Pinpoint the cell where the given text exists, returning its (X, Y) midpoint coordinate. 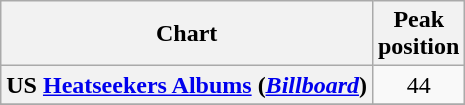
Peakposition (418, 34)
US Heatseekers Albums (Billboard) (187, 85)
Chart (187, 34)
44 (418, 85)
